Provide the [x, y] coordinate of the cell's center where the given text is located.  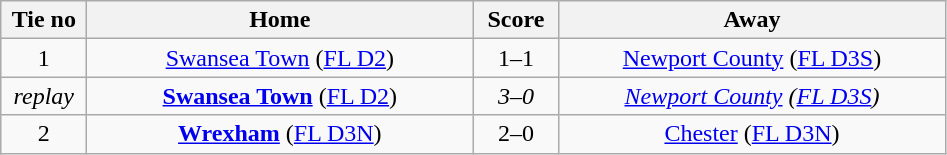
Wrexham (FL D3N) [280, 134]
Home [280, 20]
2 [44, 134]
Score [516, 20]
1–1 [516, 58]
2–0 [516, 134]
1 [44, 58]
Chester (FL D3N) [752, 134]
Away [752, 20]
replay [44, 96]
3–0 [516, 96]
Tie no [44, 20]
